From the cell containing the given text, extract its center point as [X, Y] coordinate. 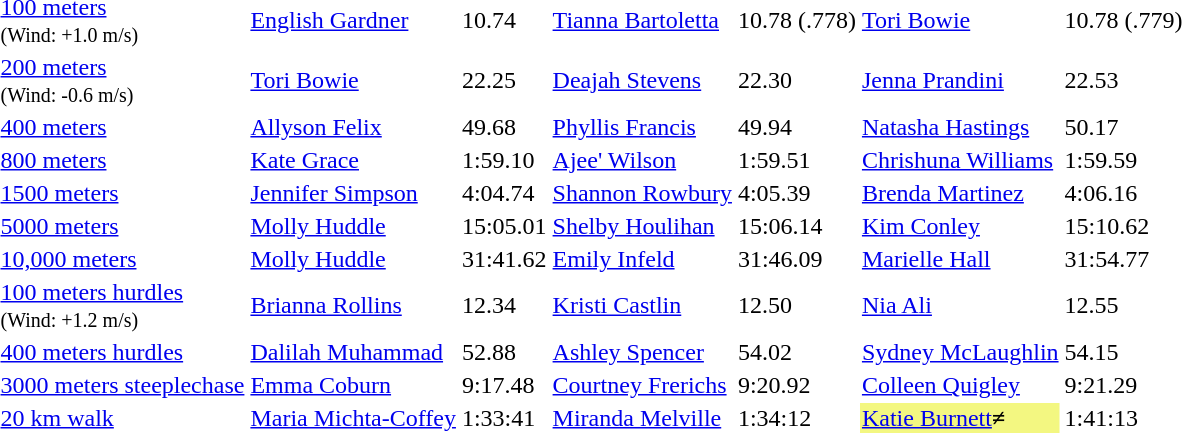
4:04.74 [504, 193]
Kate Grace [353, 160]
Deajah Stevens [642, 80]
Kim Conley [960, 226]
15:06.14 [796, 226]
Nia Ali [960, 306]
Miranda Melville [642, 418]
Ajee' Wilson [642, 160]
49.68 [504, 127]
9:20.92 [796, 385]
Courtney Frerichs [642, 385]
1:34:12 [796, 418]
Brianna Rollins [353, 306]
31:46.09 [796, 259]
Ashley Spencer [642, 352]
49.94 [796, 127]
Dalilah Muhammad [353, 352]
Jennifer Simpson [353, 193]
Kristi Castlin [642, 306]
Maria Michta-Coffey [353, 418]
52.88 [504, 352]
Emma Coburn [353, 385]
Allyson Felix [353, 127]
4:05.39 [796, 193]
Phyllis Francis [642, 127]
Chrishuna Williams [960, 160]
Brenda Martinez [960, 193]
15:05.01 [504, 226]
54.02 [796, 352]
Emily Infeld [642, 259]
22.30 [796, 80]
Marielle Hall [960, 259]
Katie Burnett≠ [960, 418]
1:33:41 [504, 418]
Jenna Prandini [960, 80]
9:17.48 [504, 385]
31:41.62 [504, 259]
Tori Bowie [353, 80]
Natasha Hastings [960, 127]
Colleen Quigley [960, 385]
12.50 [796, 306]
Shelby Houlihan [642, 226]
1:59.10 [504, 160]
Shannon Rowbury [642, 193]
12.34 [504, 306]
Sydney McLaughlin [960, 352]
22.25 [504, 80]
1:59.51 [796, 160]
